Capture the cell that displays the provided text and extract its (X, Y) central coordinate. 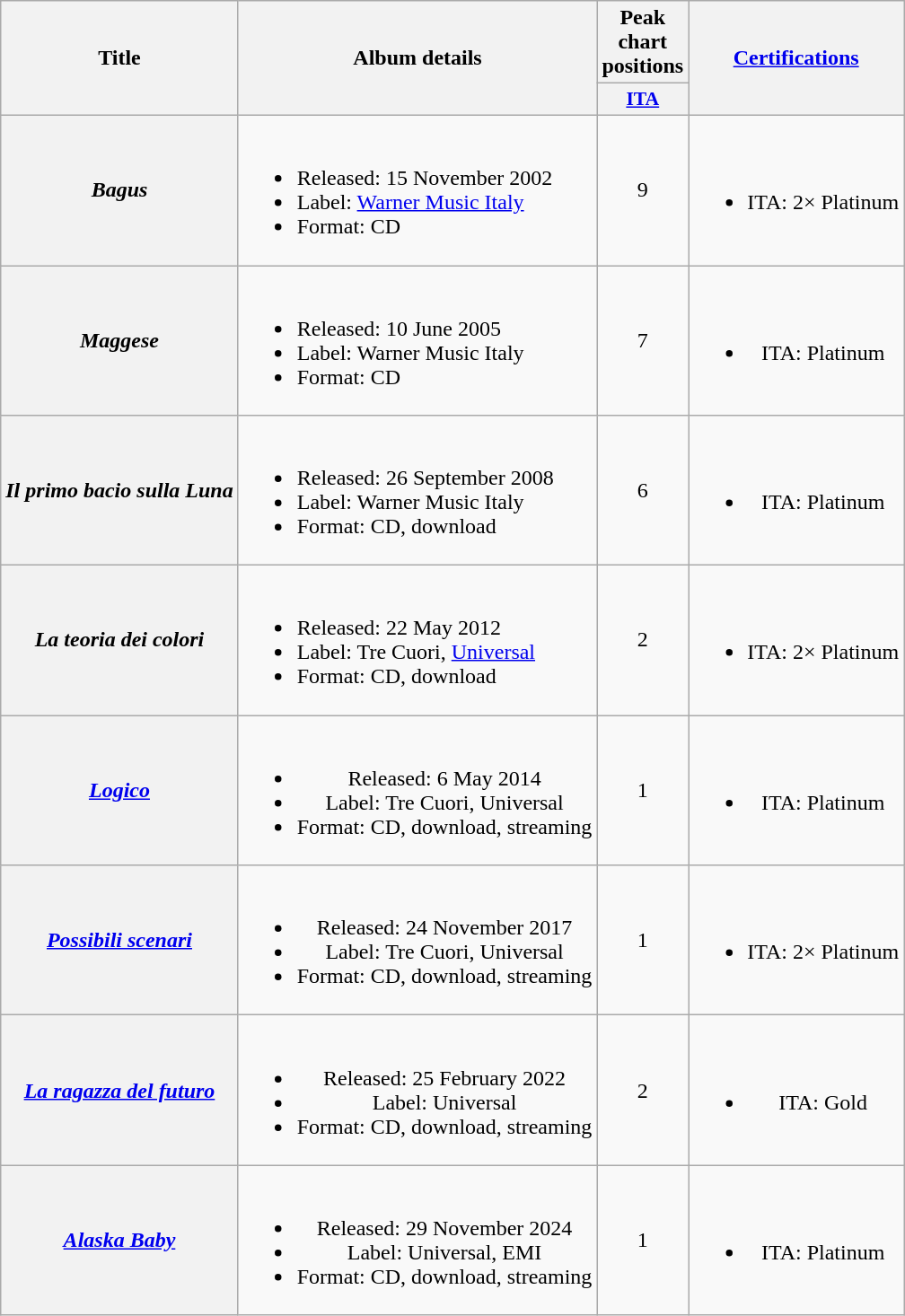
Released: 24 November 2017Label: Tre Cuori, UniversalFormat: CD, download, streaming (417, 941)
La ragazza del futuro (119, 1090)
Title (119, 58)
Possibili scenari (119, 941)
9 (643, 190)
ITA: Gold (796, 1090)
Il primo bacio sulla Luna (119, 490)
Released: 26 September 2008Label: Warner Music ItalyFormat: CD, download (417, 490)
Certifications (796, 58)
Alaska Baby (119, 1241)
Released: 15 November 2002Label: Warner Music ItalyFormat: CD (417, 190)
Bagus (119, 190)
La teoria dei colori (119, 641)
Maggese (119, 341)
Logico (119, 790)
ITA (643, 100)
6 (643, 490)
7 (643, 341)
Released: 6 May 2014Label: Tre Cuori, UniversalFormat: CD, download, streaming (417, 790)
Released: 22 May 2012Label: Tre Cuori, UniversalFormat: CD, download (417, 641)
Peak chart positions (643, 42)
Released: 10 June 2005Label: Warner Music ItalyFormat: CD (417, 341)
Released: 25 February 2022Label: UniversalFormat: CD, download, streaming (417, 1090)
Released: 29 November 2024Label: Universal, EMIFormat: CD, download, streaming (417, 1241)
Album details (417, 58)
